Output the [x, y] coordinate of the center of the cell containing the given text.  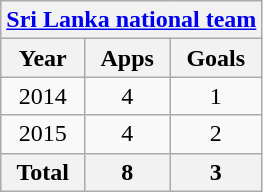
2015 [43, 134]
8 [128, 172]
1 [216, 96]
2 [216, 134]
Total [43, 172]
Sri Lanka national team [132, 20]
Year [43, 58]
2014 [43, 96]
3 [216, 172]
Goals [216, 58]
Apps [128, 58]
